Output the (x, y) coordinate of the center of the cell containing the given text.  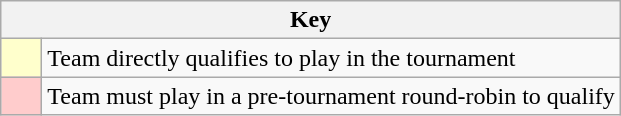
Team must play in a pre-tournament round-robin to qualify (332, 96)
Key (311, 20)
Team directly qualifies to play in the tournament (332, 58)
